Return the (x, y) coordinate for the center point of the cell that contains the specified text.  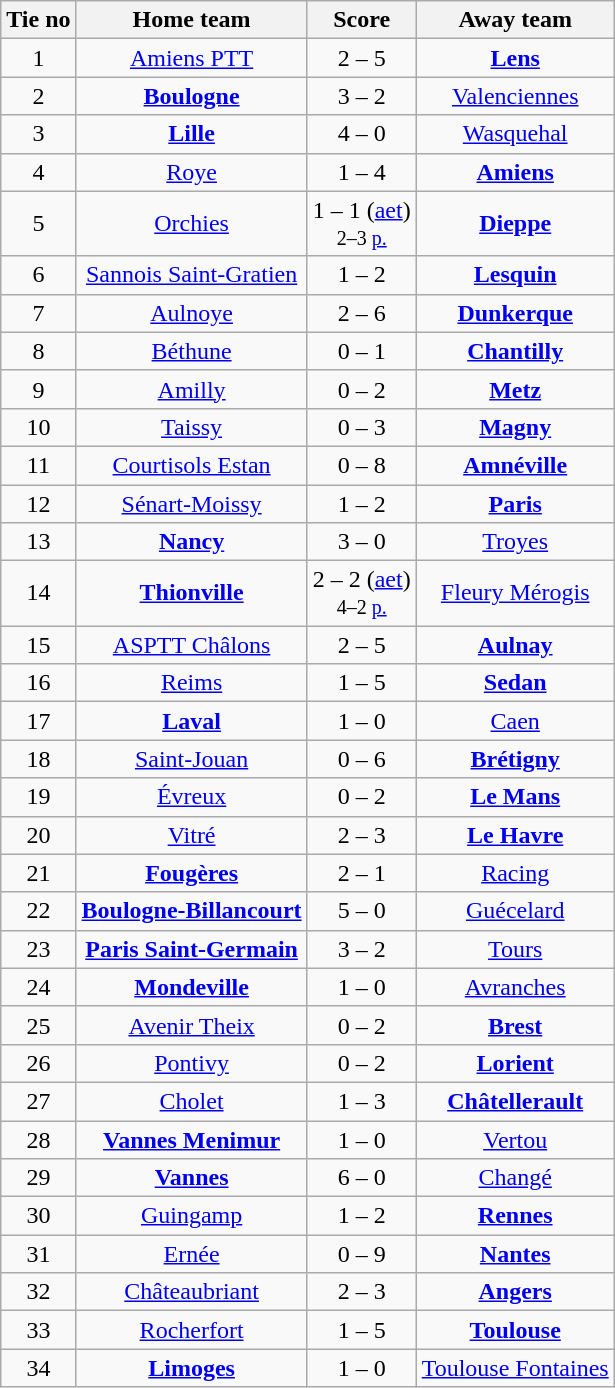
Amilly (192, 389)
18 (38, 759)
Lens (515, 58)
Nantes (515, 1254)
Guécelard (515, 911)
33 (38, 1330)
2 – 6 (362, 313)
Laval (192, 721)
Mondeville (192, 987)
Avenir Theix (192, 1025)
3 – 0 (362, 542)
Toulouse Fontaines (515, 1368)
Lesquin (515, 275)
Paris Saint-Germain (192, 949)
Changé (515, 1178)
6 – 0 (362, 1178)
Toulouse (515, 1330)
9 (38, 389)
11 (38, 465)
Rocherfort (192, 1330)
Dieppe (515, 224)
Sedan (515, 683)
Home team (192, 20)
Boulogne (192, 96)
Amnéville (515, 465)
ASPTT Châlons (192, 645)
24 (38, 987)
32 (38, 1292)
1 – 1 (aet)2–3 p. (362, 224)
20 (38, 835)
22 (38, 911)
13 (38, 542)
Metz (515, 389)
Taissy (192, 427)
Roye (192, 172)
Cholet (192, 1101)
Le Mans (515, 797)
Caen (515, 721)
0 – 6 (362, 759)
Vannes Menimur (192, 1139)
14 (38, 594)
Lorient (515, 1063)
Paris (515, 503)
Score (362, 20)
Vannes (192, 1178)
Fleury Mérogis (515, 594)
5 – 0 (362, 911)
25 (38, 1025)
23 (38, 949)
Guingamp (192, 1216)
Wasquehal (515, 134)
4 (38, 172)
1 (38, 58)
28 (38, 1139)
2 (38, 96)
Thionville (192, 594)
Fougères (192, 873)
Avranches (515, 987)
Aulnoye (192, 313)
Châtellerault (515, 1101)
29 (38, 1178)
Évreux (192, 797)
Tours (515, 949)
Limoges (192, 1368)
Amiens PTT (192, 58)
8 (38, 351)
1 – 4 (362, 172)
26 (38, 1063)
Sannois Saint-Gratien (192, 275)
Tie no (38, 20)
Vitré (192, 835)
Lille (192, 134)
1 – 3 (362, 1101)
3 (38, 134)
Chantilly (515, 351)
Amiens (515, 172)
Away team (515, 20)
7 (38, 313)
Troyes (515, 542)
19 (38, 797)
12 (38, 503)
Brétigny (515, 759)
Boulogne-Billancourt (192, 911)
Rennes (515, 1216)
Châteaubriant (192, 1292)
30 (38, 1216)
17 (38, 721)
Pontivy (192, 1063)
Le Havre (515, 835)
Angers (515, 1292)
Magny (515, 427)
21 (38, 873)
4 – 0 (362, 134)
0 – 8 (362, 465)
Dunkerque (515, 313)
34 (38, 1368)
Racing (515, 873)
Orchies (192, 224)
Saint-Jouan (192, 759)
6 (38, 275)
Vertou (515, 1139)
Aulnay (515, 645)
2 – 1 (362, 873)
10 (38, 427)
27 (38, 1101)
Reims (192, 683)
0 – 3 (362, 427)
Sénart-Moissy (192, 503)
0 – 1 (362, 351)
16 (38, 683)
Nancy (192, 542)
0 – 9 (362, 1254)
2 – 2 (aet)4–2 p. (362, 594)
Ernée (192, 1254)
Brest (515, 1025)
5 (38, 224)
Valenciennes (515, 96)
Courtisols Estan (192, 465)
Béthune (192, 351)
31 (38, 1254)
15 (38, 645)
